Search for the cell housing the specified text and yield its [x, y] center coordinate. 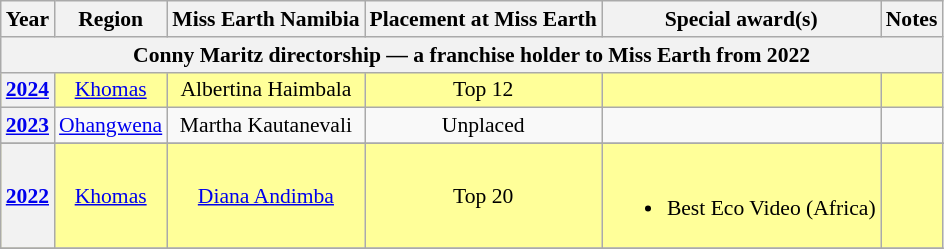
Miss Earth Namibia [266, 19]
Diana Andimba [266, 196]
Placement at Miss Earth [482, 19]
Top 20 [482, 196]
Top 12 [482, 90]
Albertina Haimbala [266, 90]
Notes [912, 19]
Region [110, 19]
2024 [28, 90]
Year [28, 19]
2023 [28, 126]
Best Eco Video (Africa) [742, 196]
Ohangwena [110, 126]
Conny Maritz directorship — a franchise holder to Miss Earth from 2022 [472, 55]
Special award(s) [742, 19]
Martha Kautanevali [266, 126]
2022 [28, 196]
Unplaced [482, 126]
